Find where the given text appears and provide that cell's center as (X, Y) coordinate. 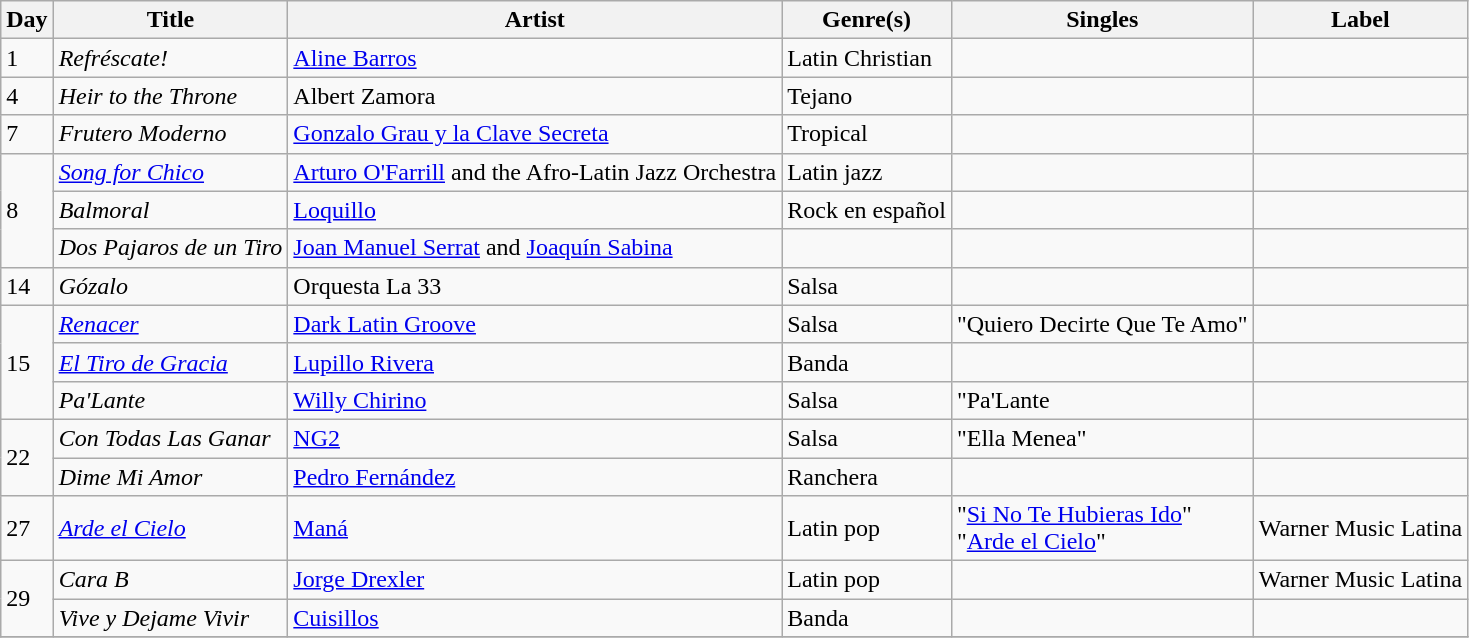
Rock en español (867, 210)
Song for Chico (170, 172)
Cuisillos (535, 618)
Latin Christian (867, 58)
8 (27, 210)
Arde el Cielo (170, 528)
"Ella Menea" (1102, 438)
Lupillo Rivera (535, 362)
Dime Mi Amor (170, 477)
NG2 (535, 438)
Albert Zamora (535, 96)
Artist (535, 20)
Heir to the Throne (170, 96)
Arturo O'Farrill and the Afro-Latin Jazz Orchestra (535, 172)
Title (170, 20)
Refréscate! (170, 58)
Renacer (170, 324)
Jorge Drexler (535, 580)
"Pa'Lante (1102, 400)
Day (27, 20)
22 (27, 457)
Loquillo (535, 210)
Genre(s) (867, 20)
Latin jazz (867, 172)
Tejano (867, 96)
Ranchera (867, 477)
Gózalo (170, 286)
Vive y Dejame Vivir (170, 618)
Singles (1102, 20)
Con Todas Las Ganar (170, 438)
Cara B (170, 580)
27 (27, 528)
Orquesta La 33 (535, 286)
Maná (535, 528)
Balmoral (170, 210)
Aline Barros (535, 58)
4 (27, 96)
Pedro Fernández (535, 477)
Frutero Moderno (170, 134)
"Si No Te Hubieras Ido""Arde el Cielo" (1102, 528)
"Quiero Decirte Que Te Amo" (1102, 324)
15 (27, 362)
Gonzalo Grau y la Clave Secreta (535, 134)
Tropical (867, 134)
Label (1360, 20)
29 (27, 599)
Pa'Lante (170, 400)
1 (27, 58)
7 (27, 134)
El Tiro de Gracia (170, 362)
14 (27, 286)
Joan Manuel Serrat and Joaquín Sabina (535, 248)
Dos Pajaros de un Tiro (170, 248)
Dark Latin Groove (535, 324)
Willy Chirino (535, 400)
